Detect which cell encompasses the target text, then output its (X, Y) center coordinate. 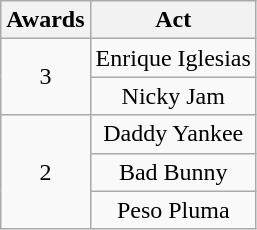
Daddy Yankee (173, 134)
Bad Bunny (173, 172)
Peso Pluma (173, 210)
2 (46, 172)
Nicky Jam (173, 96)
3 (46, 77)
Enrique Iglesias (173, 58)
Act (173, 20)
Awards (46, 20)
